Scan for the cell matching the given text and deliver its (X, Y) coordinate at center. 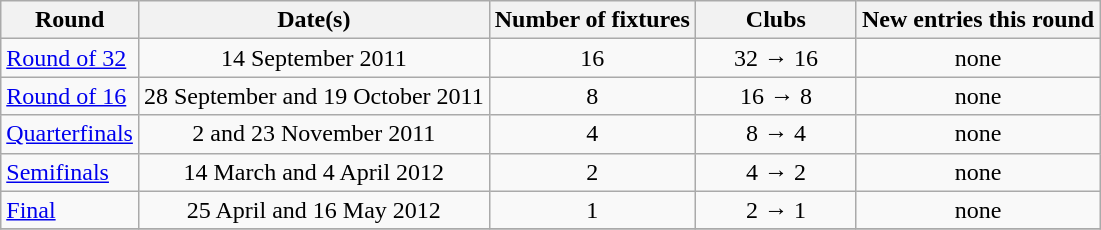
25 April and 16 May 2012 (314, 210)
1 (592, 210)
Semifinals (70, 172)
32 → 16 (776, 58)
2 and 23 November 2011 (314, 134)
2 → 1 (776, 210)
8 (592, 96)
New entries this round (978, 20)
Round of 32 (70, 58)
8 → 4 (776, 134)
14 March and 4 April 2012 (314, 172)
Final (70, 210)
16 → 8 (776, 96)
Round (70, 20)
Date(s) (314, 20)
Quarterfinals (70, 134)
16 (592, 58)
Number of fixtures (592, 20)
4 → 2 (776, 172)
28 September and 19 October 2011 (314, 96)
14 September 2011 (314, 58)
Round of 16 (70, 96)
2 (592, 172)
4 (592, 134)
Clubs (776, 20)
